Extract the (x, y) coordinate from the center of the cell holding the provided text.  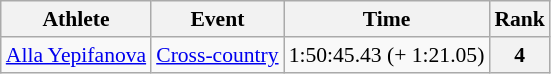
Event (217, 19)
Athlete (76, 19)
4 (520, 55)
Rank (520, 19)
Alla Yepifanova (76, 55)
Time (387, 19)
Cross-country (217, 55)
1:50:45.43 (+ 1:21.05) (387, 55)
